Pinpoint the cell where the given text exists, returning its (X, Y) midpoint coordinate. 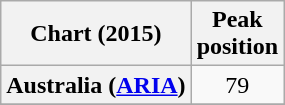
Peakposition (237, 34)
79 (237, 85)
Australia (ARIA) (96, 85)
Chart (2015) (96, 34)
